From the cell containing the given text, extract its center point as (X, Y) coordinate. 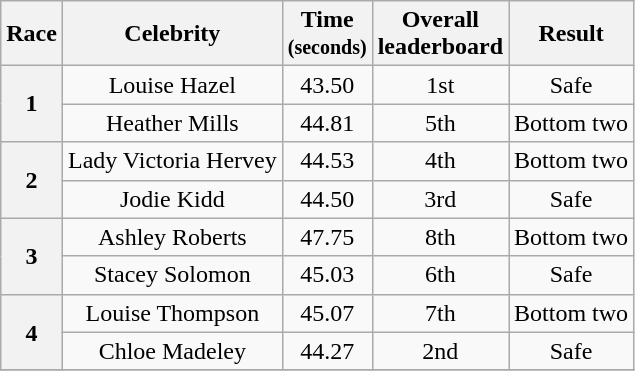
44.27 (327, 351)
Ashley Roberts (172, 237)
Stacey Solomon (172, 275)
Louise Thompson (172, 313)
Result (572, 34)
47.75 (327, 237)
3rd (440, 199)
45.03 (327, 275)
43.50 (327, 85)
Chloe Madeley (172, 351)
Lady Victoria Hervey (172, 161)
Heather Mills (172, 123)
4 (32, 332)
44.81 (327, 123)
44.50 (327, 199)
2 (32, 180)
Jodie Kidd (172, 199)
2nd (440, 351)
8th (440, 237)
6th (440, 275)
1st (440, 85)
44.53 (327, 161)
4th (440, 161)
45.07 (327, 313)
5th (440, 123)
Overallleaderboard (440, 34)
Race (32, 34)
Celebrity (172, 34)
1 (32, 104)
Time(seconds) (327, 34)
Louise Hazel (172, 85)
3 (32, 256)
7th (440, 313)
